Capture the cell that displays the provided text and extract its (X, Y) central coordinate. 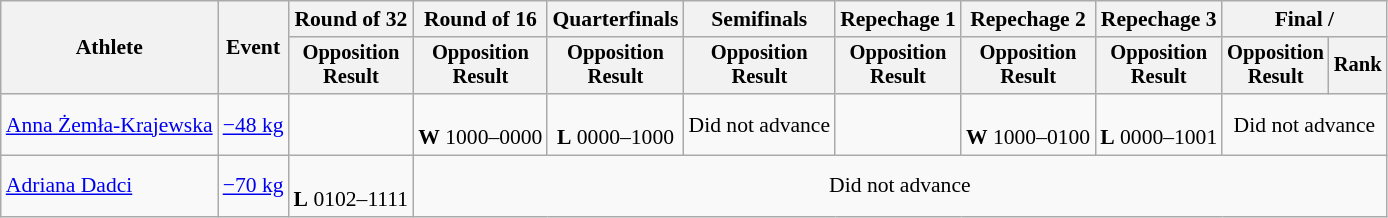
Semifinals (760, 19)
Quarterfinals (615, 19)
L 0000–1000 (615, 124)
L 0000–1001 (1158, 124)
Repechage 1 (898, 19)
Repechage 2 (1028, 19)
Event (254, 48)
−48 kg (254, 124)
Athlete (110, 48)
L 0102–1111 (352, 186)
Rank (1358, 66)
−70 kg (254, 186)
Final / (1304, 19)
W 1000–0000 (480, 124)
Adriana Dadci (110, 186)
Anna Żemła-Krajewska (110, 124)
W 1000–0100 (1028, 124)
Round of 16 (480, 19)
Repechage 3 (1158, 19)
Round of 32 (352, 19)
